Output the [X, Y] coordinate of the center of the cell containing the given text.  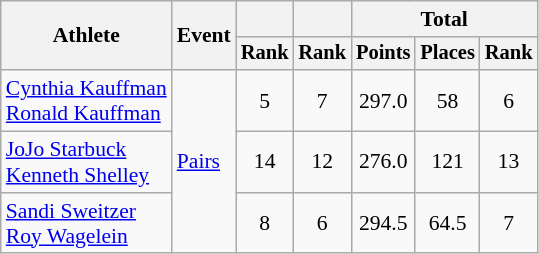
64.5 [447, 224]
297.0 [383, 100]
5 [265, 100]
Event [204, 36]
Sandi SweitzerRoy Wagelein [86, 224]
Total [444, 19]
121 [447, 162]
294.5 [383, 224]
12 [322, 162]
JoJo StarbuckKenneth Shelley [86, 162]
Athlete [86, 36]
8 [265, 224]
58 [447, 100]
276.0 [383, 162]
Pairs [204, 162]
14 [265, 162]
Points [383, 54]
13 [509, 162]
Cynthia KauffmanRonald Kauffman [86, 100]
Places [447, 54]
